For the text-containing cell, return its midpoint in (X, Y) coordinate format. 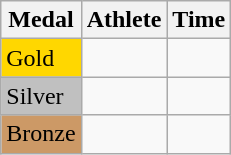
Medal (41, 20)
Bronze (41, 134)
Time (199, 20)
Gold (41, 58)
Silver (41, 96)
Athlete (124, 20)
